Locate the cell with the specified text and output its [x, y] center coordinate. 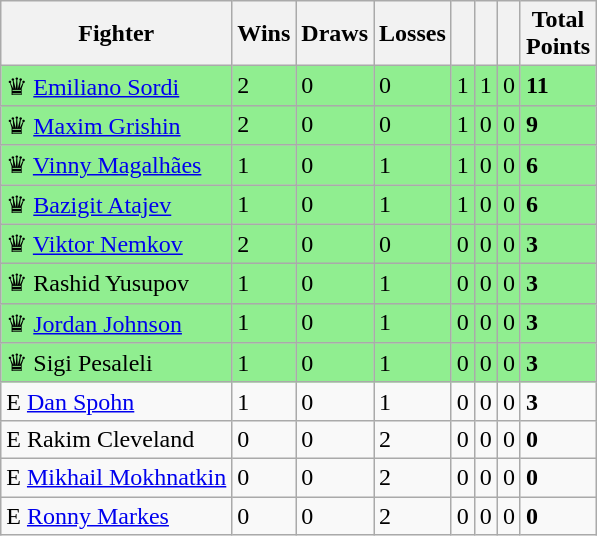
11 [558, 86]
♛ Bazigit Atajev [116, 204]
E Mikhail Mokhnatkin [116, 477]
♛ Sigi Pesaleli [116, 363]
♛ Maxim Grishin [116, 125]
♛ Jordan Johnson [116, 323]
E Dan Spohn [116, 401]
Total Points [558, 34]
Draws [335, 34]
Losses [413, 34]
E Rakim Cleveland [116, 439]
♛ Viktor Nemkov [116, 244]
♛ Emiliano Sordi [116, 86]
♛ Rashid Yusupov [116, 284]
E Ronny Markes [116, 515]
♛ Vinny Magalhães [116, 165]
9 [558, 125]
Fighter [116, 34]
Wins [264, 34]
